Output the (x, y) coordinate of the center of the cell containing the given text.  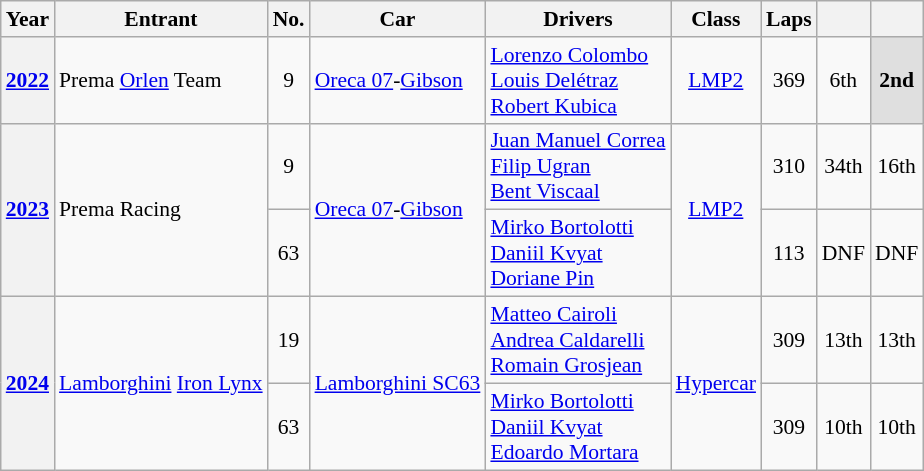
2nd (896, 80)
113 (789, 254)
Laps (789, 19)
2023 (28, 210)
Class (716, 19)
Car (398, 19)
6th (844, 80)
16th (896, 166)
Prema Racing (161, 210)
Drivers (578, 19)
19 (289, 340)
No. (289, 19)
Mirko Bortolotti Daniil Kvyat Edoardo Mortara (578, 426)
369 (789, 80)
Entrant (161, 19)
Prema Orlen Team (161, 80)
34th (844, 166)
2022 (28, 80)
Lamborghini SC63 (398, 384)
Lorenzo Colombo Louis Delétraz Robert Kubica (578, 80)
2024 (28, 384)
Matteo Cairoli Andrea Caldarelli Romain Grosjean (578, 340)
Lamborghini Iron Lynx (161, 384)
Mirko Bortolotti Daniil Kvyat Doriane Pin (578, 254)
Year (28, 19)
Juan Manuel Correa Filip Ugran Bent Viscaal (578, 166)
Hypercar (716, 384)
310 (789, 166)
